Identify which cell holds the provided text, then report its (X, Y) central coordinate. 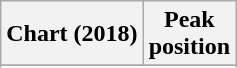
Peakposition (189, 34)
Chart (2018) (72, 34)
